Provide the (X, Y) coordinate of the cell's center where the given text is located.  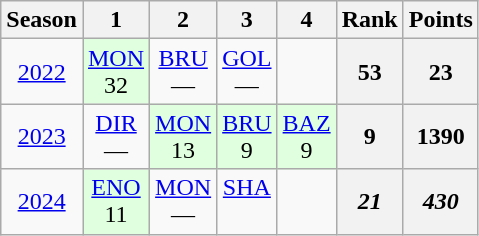
2 (184, 20)
1390 (440, 136)
4 (306, 20)
BAZ9 (306, 136)
SHA (247, 202)
BRU9 (247, 136)
23 (440, 72)
2022 (42, 72)
430 (440, 202)
BRU— (184, 72)
9 (370, 136)
21 (370, 202)
53 (370, 72)
2023 (42, 136)
GOL— (247, 72)
MON13 (184, 136)
DIR— (116, 136)
Season (42, 20)
ENO11 (116, 202)
Rank (370, 20)
MON— (184, 202)
1 (116, 20)
Points (440, 20)
3 (247, 20)
2024 (42, 202)
MON32 (116, 72)
